Find where the given text appears and provide that cell's center as [X, Y] coordinate. 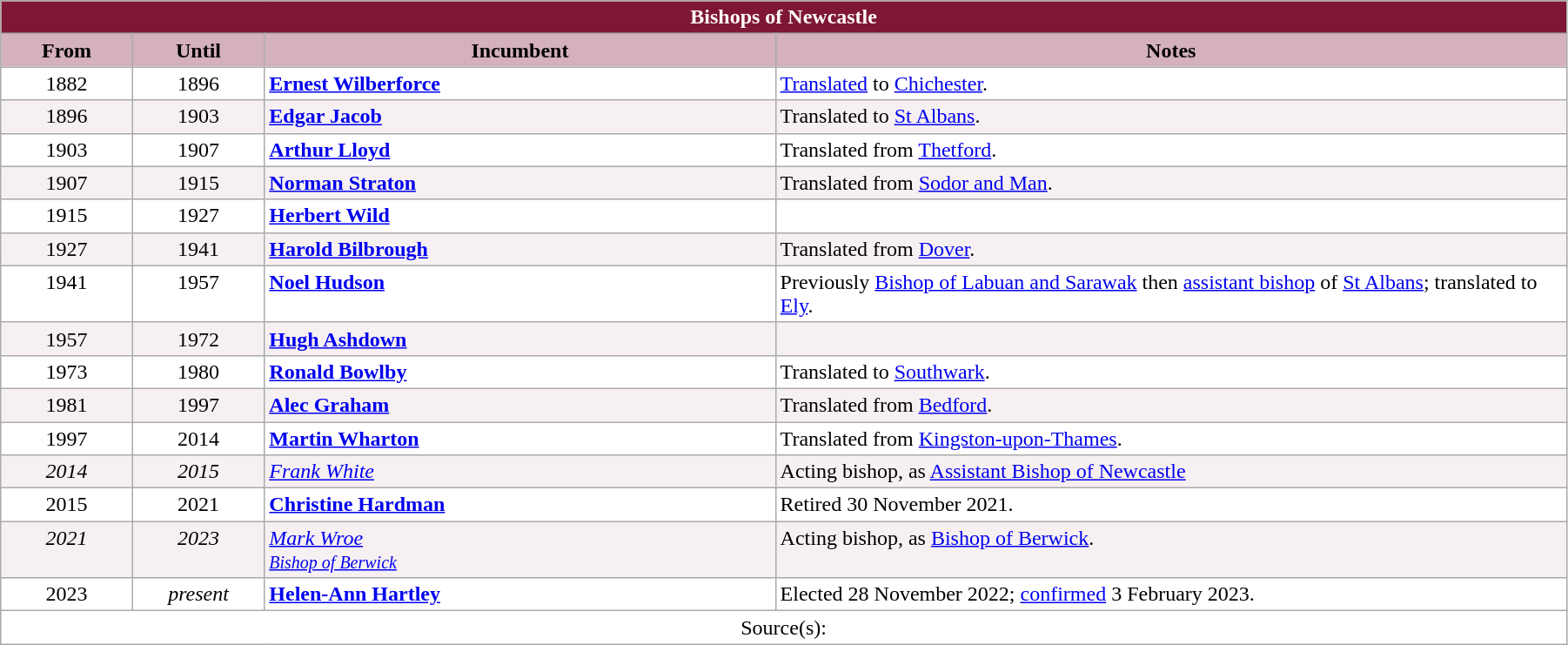
Edgar Jacob [520, 117]
Translated from Kingston-upon-Thames. [1171, 438]
Translated from Dover. [1171, 249]
Arthur Lloyd [520, 150]
Ronald Bowlby [520, 372]
Translated from Sodor and Man. [1171, 183]
1980 [198, 372]
Translated to Chichester. [1171, 84]
Notes [1171, 50]
1972 [198, 339]
Until [198, 50]
Translated from Thetford. [1171, 150]
Christine Hardman [520, 505]
Noel Hudson [520, 294]
Ernest Wilberforce [520, 84]
1973 [67, 372]
From [67, 50]
Bishops of Newcastle [784, 17]
Incumbent [520, 50]
Martin Wharton [520, 438]
Translated to St Albans. [1171, 117]
Harold Bilbrough [520, 249]
Retired 30 November 2021. [1171, 505]
1981 [67, 405]
Previously Bishop of Labuan and Sarawak then assistant bishop of St Albans; translated to Ely. [1171, 294]
present [198, 595]
Acting bishop, as Bishop of Berwick. [1171, 550]
Frank White [520, 472]
Translated to Southwark. [1171, 372]
Norman Straton [520, 183]
Hugh Ashdown [520, 339]
Acting bishop, as Assistant Bishop of Newcastle [1171, 472]
Mark WroeBishop of Berwick [520, 550]
1882 [67, 84]
Helen-Ann Hartley [520, 595]
Translated from Bedford. [1171, 405]
Herbert Wild [520, 216]
Alec Graham [520, 405]
Elected 28 November 2022; confirmed 3 February 2023. [1171, 595]
Source(s): [784, 628]
